Search for the cell housing the specified text and yield its [X, Y] center coordinate. 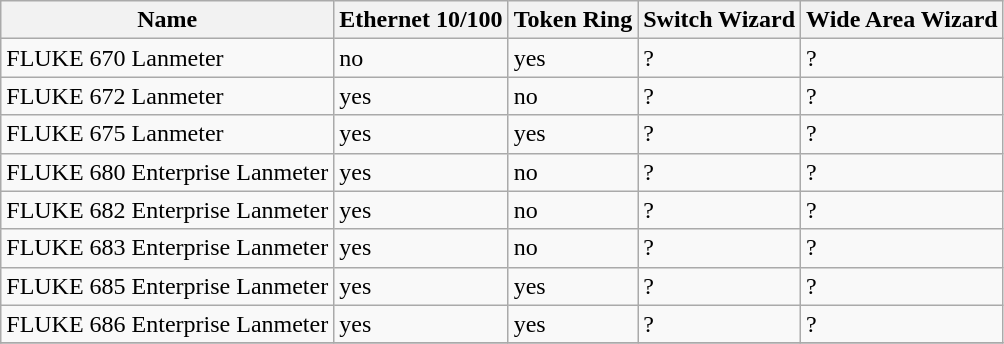
FLUKE 682 Enterprise Lanmeter [168, 210]
FLUKE 680 Enterprise Lanmeter [168, 172]
FLUKE 670 Lanmeter [168, 58]
FLUKE 683 Enterprise Lanmeter [168, 248]
FLUKE 685 Enterprise Lanmeter [168, 286]
FLUKE 686 Enterprise Lanmeter [168, 324]
FLUKE 672 Lanmeter [168, 96]
FLUKE 675 Lanmeter [168, 134]
Switch Wizard [720, 20]
Ethernet 10/100 [421, 20]
Wide Area Wizard [902, 20]
Name [168, 20]
Token Ring [573, 20]
